Determine the (X, Y) coordinate at the center of the cell enclosing the given text.  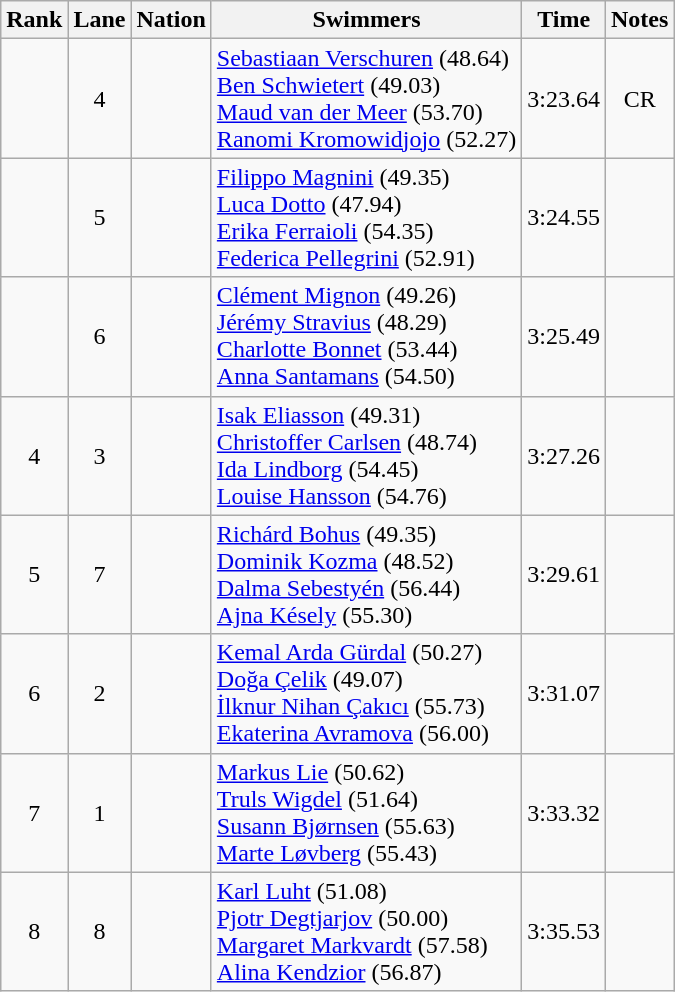
3:23.64 (564, 98)
Markus Lie (50.62)Truls Wigdel (51.64)Susann Bjørnsen (55.63)Marte Løvberg (55.43) (366, 812)
Lane (100, 20)
Rank (34, 20)
3:35.53 (564, 932)
Isak Eliasson (49.31)Christoffer Carlsen (48.74)Ida Lindborg (54.45)Louise Hansson (54.76) (366, 456)
Filippo Magnini (49.35)Luca Dotto (47.94)Erika Ferraioli (54.35)Federica Pellegrini (52.91) (366, 218)
3:27.26 (564, 456)
Sebastiaan Verschuren (48.64)Ben Schwietert (49.03)Maud van der Meer (53.70)Ranomi Kromowidjojo (52.27) (366, 98)
3:29.61 (564, 574)
Notes (639, 20)
Swimmers (366, 20)
Time (564, 20)
Clément Mignon (49.26)Jérémy Stravius (48.29)Charlotte Bonnet (53.44)Anna Santamans (54.50) (366, 336)
Karl Luht (51.08)Pjotr Degtjarjov (50.00)Margaret Markvardt (57.58)Alina Kendzior (56.87) (366, 932)
Kemal Arda Gürdal (50.27)Doğa Çelik (49.07)İlknur Nihan Çakıcı (55.73)Ekaterina Avramova (56.00) (366, 694)
2 (100, 694)
3:25.49 (564, 336)
CR (639, 98)
1 (100, 812)
3:31.07 (564, 694)
3:33.32 (564, 812)
3 (100, 456)
3:24.55 (564, 218)
Richárd Bohus (49.35)Dominik Kozma (48.52)Dalma Sebestyén (56.44)Ajna Késely (55.30) (366, 574)
Nation (171, 20)
